From the cell containing the given text, extract its center point as (X, Y) coordinate. 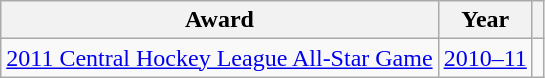
2011 Central Hockey League All-Star Game (220, 58)
Year (485, 20)
Award (220, 20)
2010–11 (485, 58)
